Find where the given text appears and provide that cell's center as (X, Y) coordinate. 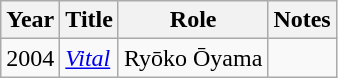
Ryōko Ōyama (192, 58)
Notes (302, 20)
Year (30, 20)
Role (192, 20)
Title (90, 20)
2004 (30, 58)
Vital (90, 58)
